Scan for the cell matching the given text and deliver its [x, y] coordinate at center. 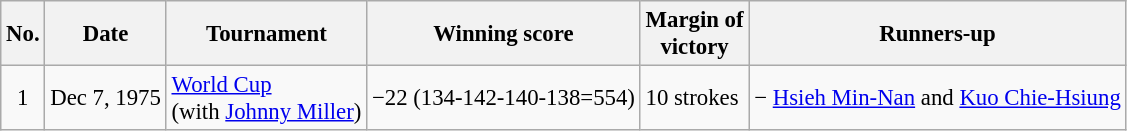
Runners-up [938, 34]
Margin ofvictory [694, 34]
10 strokes [694, 98]
− Hsieh Min-Nan and Kuo Chie-Hsiung [938, 98]
−22 (134-142-140-138=554) [504, 98]
Tournament [266, 34]
World Cup(with Johnny Miller) [266, 98]
Dec 7, 1975 [106, 98]
No. [23, 34]
1 [23, 98]
Winning score [504, 34]
Date [106, 34]
